Pinpoint the cell where the given text exists, returning its [x, y] midpoint coordinate. 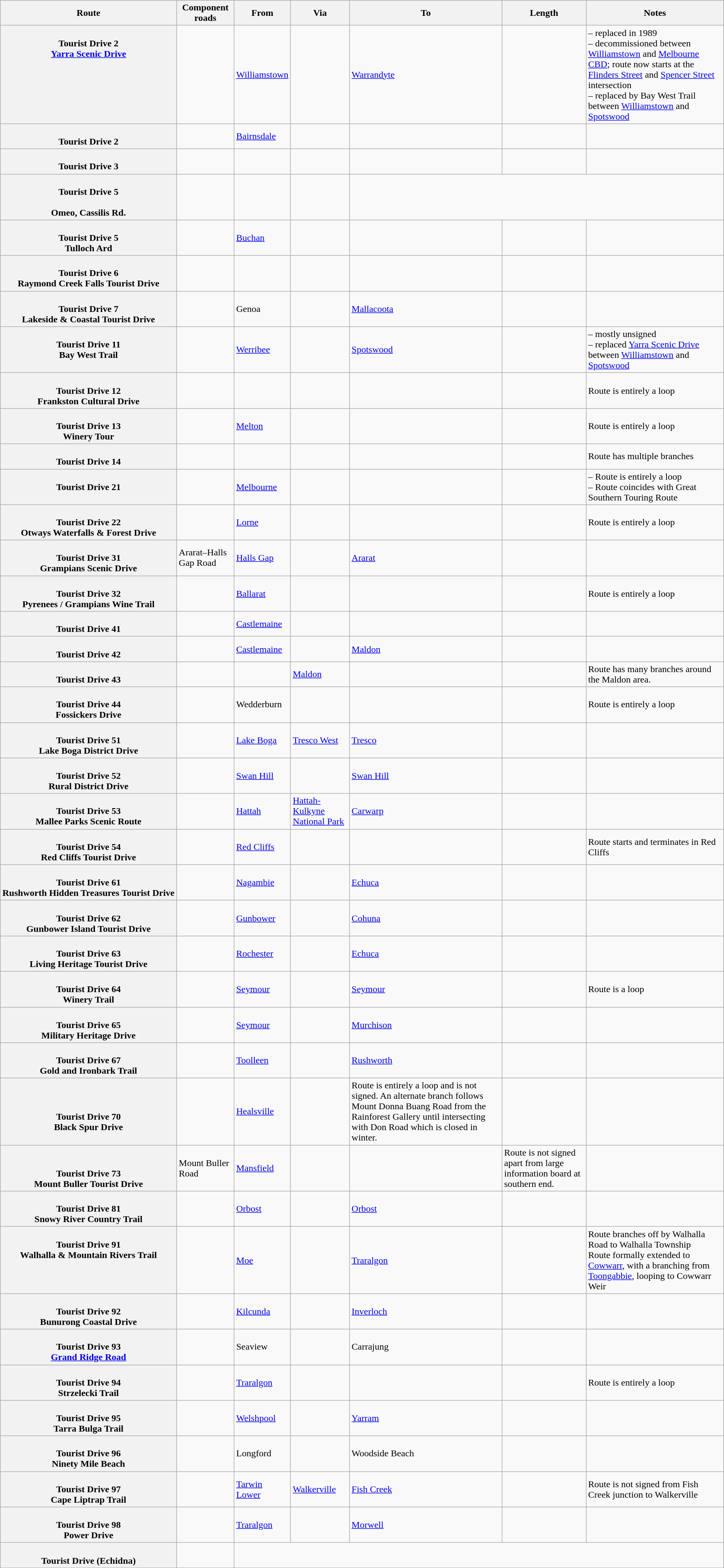
Tourist Drive 42 [89, 649]
Tourist Drive 91Walhalla & Mountain Rivers Trail [89, 1260]
Tourist Drive 41 [89, 624]
Tourist Drive 92Bunurong Coastal Drive [89, 1311]
Route has many branches around the Maldon area. [655, 674]
Melton [262, 426]
Tourist Drive 5Omeo, Cassilis Rd. [89, 197]
To [426, 13]
Hattah [262, 811]
Tourist Drive 65Military Heritage Drive [89, 1025]
Tourist Drive 7Lakeside & Coastal Tourist Drive [89, 309]
Kilcunda [262, 1311]
Tourist Drive 94Strzelecki Trail [89, 1382]
Route is a loop [655, 989]
Notes [655, 13]
Murchison [426, 1025]
Rushworth [426, 1061]
Tourist Drive 12Frankston Cultural Drive [89, 390]
Lake Boga [262, 740]
Tourist Drive 21 [89, 487]
Tourist Drive 64Winery Trail [89, 989]
Lorne [262, 523]
Hattah-Kulkyne National Park [320, 811]
Route starts and terminates in Red Cliffs [655, 847]
Ararat–Halls Gap Road [205, 558]
Halls Gap [262, 558]
Tourist Drive 53Mallee Parks Scenic Route [89, 811]
Gunbower [262, 918]
From [262, 13]
Fish Creek [426, 1489]
Tourist Drive 13Winery Tour [89, 426]
Tarwin Lower [262, 1489]
Tresco [426, 740]
Toolleen [262, 1061]
Seaview [262, 1347]
Bairnsdale [262, 136]
Walkerville [320, 1489]
Tourist Drive 52Rural District Drive [89, 776]
Morwell [426, 1525]
Rochester [262, 953]
– mostly unsigned– replaced Yarra Scenic Drive between Williamstown and Spotswood [655, 349]
Mallacoota [426, 309]
Buchan [262, 238]
Carwarp [426, 811]
Tourist Drive 70Black Spur Drive [89, 1112]
Route is not signed from Fish Creek junction to Walkerville [655, 1489]
Tourist Drive 3 [89, 162]
Woodside Beach [426, 1454]
Spotswood [426, 349]
Wedderburn [262, 705]
Moe [262, 1260]
Tourist Drive 51Lake Boga District Drive [89, 740]
Inverloch [426, 1311]
Route is not signed apart from large information board at southern end. [544, 1168]
Tourist Drive 62Gunbower Island Tourist Drive [89, 918]
Tourist Drive 2 [89, 136]
Tourist Drive 31Grampians Scenic Drive [89, 558]
Tourist Drive 2Yarra Scenic Drive [89, 75]
Tresco West [320, 740]
Red Cliffs [262, 847]
Tourist Drive 11Bay West Trail [89, 349]
Cohuna [426, 918]
Ararat [426, 558]
Tourist Drive 5Tulloch Ard [89, 238]
Tourist Drive 73 Mount Buller Tourist Drive [89, 1168]
Ballarat [262, 594]
Tourist Drive 81Snowy River Country Trail [89, 1209]
Tourist Drive 97Cape Liptrap Trail [89, 1489]
Healsville [262, 1112]
Tourist Drive 14 [89, 456]
Melbourne [262, 487]
Tourist Drive (Echidna) [89, 1555]
Warrandyte [426, 75]
Mount Buller Road [205, 1168]
Route has multiple branches [655, 456]
Tourist Drive 22Otways Waterfalls & Forest Drive [89, 523]
Tourist Drive 63Living Heritage Tourist Drive [89, 953]
Length [544, 13]
Tourist Drive 44Fossickers Drive [89, 705]
Carrajung [426, 1347]
Tourist Drive 32Pyrenees / Grampians Wine Trail [89, 594]
– Route is entirely a loop – Route coincides with Great Southern Touring Route [655, 487]
Tourist Drive 98Power Drive [89, 1525]
Tourist Drive 61Rushworth Hidden Treasures Tourist Drive [89, 882]
Tourist Drive 93Grand Ridge Road [89, 1347]
Route branches off by Walhalla Road to Walhalla TownshipRoute formally extended to Cowwarr, with a branching from Toongabbie, looping to Cowwarr Weir [655, 1260]
Werribee [262, 349]
Longford [262, 1454]
Welshpool [262, 1418]
Tourist Drive 96Ninety Mile Beach [89, 1454]
Route [89, 13]
Component roads [205, 13]
Nagambie [262, 882]
Tourist Drive 54Red Cliffs Tourist Drive [89, 847]
Williamstown [262, 75]
Via [320, 13]
Tourist Drive 6Raymond Creek Falls Tourist Drive [89, 273]
Tourist Drive 67Gold and Ironbark Trail [89, 1061]
Mansfield [262, 1168]
Genoa [262, 309]
Tourist Drive 43 [89, 674]
Yarram [426, 1418]
Tourist Drive 95Tarra Bulga Trail [89, 1418]
